Scan for the cell matching the given text and deliver its [X, Y] coordinate at center. 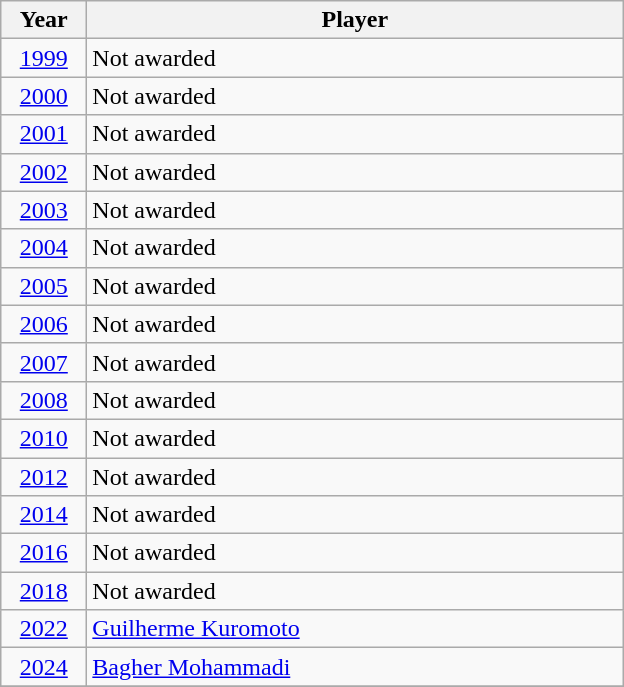
2016 [44, 553]
Player [355, 20]
Bagher Mohammadi [355, 667]
2024 [44, 667]
2004 [44, 248]
1999 [44, 58]
2022 [44, 629]
2001 [44, 134]
2014 [44, 515]
2005 [44, 286]
Guilherme Kuromoto [355, 629]
Year [44, 20]
2012 [44, 477]
2018 [44, 591]
2000 [44, 96]
2006 [44, 324]
2010 [44, 438]
2003 [44, 210]
2002 [44, 172]
2007 [44, 362]
2008 [44, 400]
